Determine the (x, y) coordinate at the center of the cell enclosing the given text.  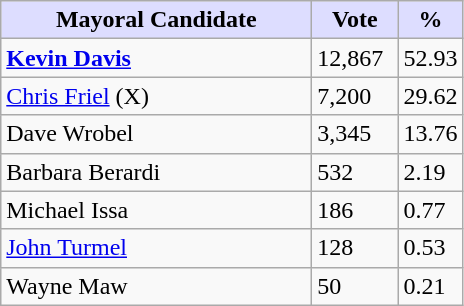
0.21 (430, 286)
Dave Wrobel (156, 134)
John Turmel (156, 248)
13.76 (430, 134)
0.77 (430, 210)
532 (355, 172)
52.93 (430, 58)
Chris Friel (X) (156, 96)
12,867 (355, 58)
Kevin Davis (156, 58)
50 (355, 286)
7,200 (355, 96)
Michael Issa (156, 210)
186 (355, 210)
29.62 (430, 96)
3,345 (355, 134)
Barbara Berardi (156, 172)
Vote (355, 20)
% (430, 20)
0.53 (430, 248)
2.19 (430, 172)
128 (355, 248)
Mayoral Candidate (156, 20)
Wayne Maw (156, 286)
